Locate the cell with the specified text and output its [X, Y] center coordinate. 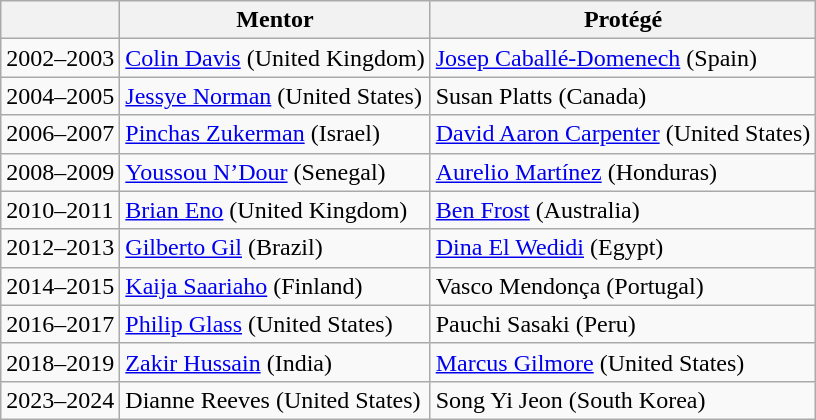
Dina El Wedidi (Egypt) [623, 248]
Marcus Gilmore (United States) [623, 362]
Josep Caballé-Domenech (Spain) [623, 58]
Zakir Hussain (India) [275, 362]
Dianne Reeves (United States) [275, 400]
2008–2009 [60, 172]
Pauchi Sasaki (Peru) [623, 324]
Jessye Norman (United States) [275, 96]
Ben Frost (Australia) [623, 210]
2006–2007 [60, 134]
Brian Eno (United Kingdom) [275, 210]
2016–2017 [60, 324]
Song Yi Jeon (South Korea) [623, 400]
2004–2005 [60, 96]
Vasco Mendonça (Portugal) [623, 286]
2018–2019 [60, 362]
2012–2013 [60, 248]
Gilberto Gil (Brazil) [275, 248]
Pinchas Zukerman (Israel) [275, 134]
Protégé [623, 20]
David Aaron Carpenter (United States) [623, 134]
Aurelio Martínez (Honduras) [623, 172]
2014–2015 [60, 286]
2023–2024 [60, 400]
2002–2003 [60, 58]
Colin Davis (United Kingdom) [275, 58]
Kaija Saariaho (Finland) [275, 286]
2010–2011 [60, 210]
Susan Platts (Canada) [623, 96]
Youssou N’Dour (Senegal) [275, 172]
Philip Glass (United States) [275, 324]
Mentor [275, 20]
